For the text-containing cell, return its midpoint in (x, y) coordinate format. 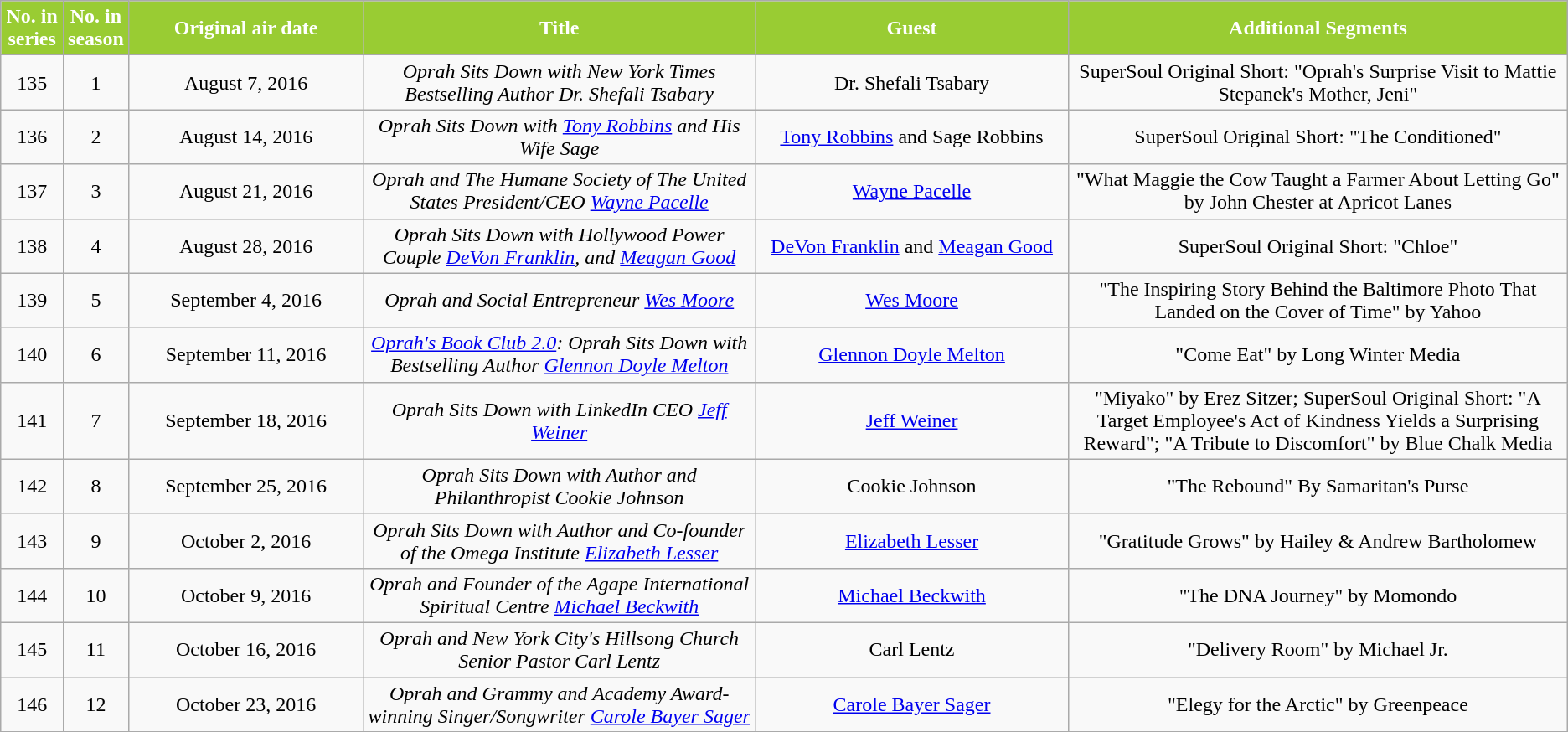
Wayne Pacelle (912, 191)
Cookie Johnson (912, 486)
Title (560, 28)
Carole Bayer Sager (912, 704)
8 (96, 486)
Oprah Sits Down with LinkedIn CEO Jeff Weiner (560, 420)
Dr. Shefali Tsabary (912, 82)
"Elegy for the Arctic" by Greenpeace (1318, 704)
Original air date (246, 28)
135 (32, 82)
143 (32, 541)
No. inseries (32, 28)
Oprah and New York City's Hillsong Church Senior Pastor Carl Lentz (560, 650)
Jeff Weiner (912, 420)
Tony Robbins and Sage Robbins (912, 137)
9 (96, 541)
140 (32, 355)
Oprah's Book Club 2.0: Oprah Sits Down with Bestselling Author Glennon Doyle Melton (560, 355)
Michael Beckwith (912, 595)
144 (32, 595)
Oprah Sits Down with Author and Co-founder of the Omega Institute Elizabeth Lesser (560, 541)
Carl Lentz (912, 650)
August 7, 2016 (246, 82)
October 9, 2016 (246, 595)
Oprah and Grammy and Academy Award-winning Singer/Songwriter Carole Bayer Sager (560, 704)
Oprah Sits Down with New York Times Bestselling Author Dr. Shefali Tsabary (560, 82)
"The Inspiring Story Behind the Baltimore Photo That Landed on the Cover of Time" by Yahoo (1318, 300)
SuperSoul Original Short: "The Conditioned" (1318, 137)
6 (96, 355)
Oprah Sits Down with Hollywood Power Couple DeVon Franklin, and Meagan Good (560, 246)
DeVon Franklin and Meagan Good (912, 246)
Oprah Sits Down with Author and Philanthropist Cookie Johnson (560, 486)
October 23, 2016 (246, 704)
September 25, 2016 (246, 486)
142 (32, 486)
Wes Moore (912, 300)
2 (96, 137)
Elizabeth Lesser (912, 541)
12 (96, 704)
145 (32, 650)
August 21, 2016 (246, 191)
3 (96, 191)
146 (32, 704)
October 2, 2016 (246, 541)
"The Rebound" By Samaritan's Purse (1318, 486)
1 (96, 82)
"Come Eat" by Long Winter Media (1318, 355)
September 4, 2016 (246, 300)
September 11, 2016 (246, 355)
"What Maggie the Cow Taught a Farmer About Letting Go" by John Chester at Apricot Lanes (1318, 191)
141 (32, 420)
No. inseason (96, 28)
September 18, 2016 (246, 420)
4 (96, 246)
August 28, 2016 (246, 246)
August 14, 2016 (246, 137)
Additional Segments (1318, 28)
October 16, 2016 (246, 650)
Oprah and Social Entrepreneur Wes Moore (560, 300)
Oprah and Founder of the Agape International Spiritual Centre Michael Beckwith (560, 595)
Guest (912, 28)
10 (96, 595)
136 (32, 137)
137 (32, 191)
5 (96, 300)
139 (32, 300)
Glennon Doyle Melton (912, 355)
"Delivery Room" by Michael Jr. (1318, 650)
Oprah and The Humane Society of The United States President/CEO Wayne Pacelle (560, 191)
Oprah Sits Down with Tony Robbins and His Wife Sage (560, 137)
"Gratitude Grows" by Hailey & Andrew Bartholomew (1318, 541)
7 (96, 420)
"The DNA Journey" by Momondo (1318, 595)
138 (32, 246)
SuperSoul Original Short: "Chloe" (1318, 246)
11 (96, 650)
SuperSoul Original Short: "Oprah's Surprise Visit to Mattie Stepanek's Mother, Jeni" (1318, 82)
